From the cell containing the given text, extract its center point as (X, Y) coordinate. 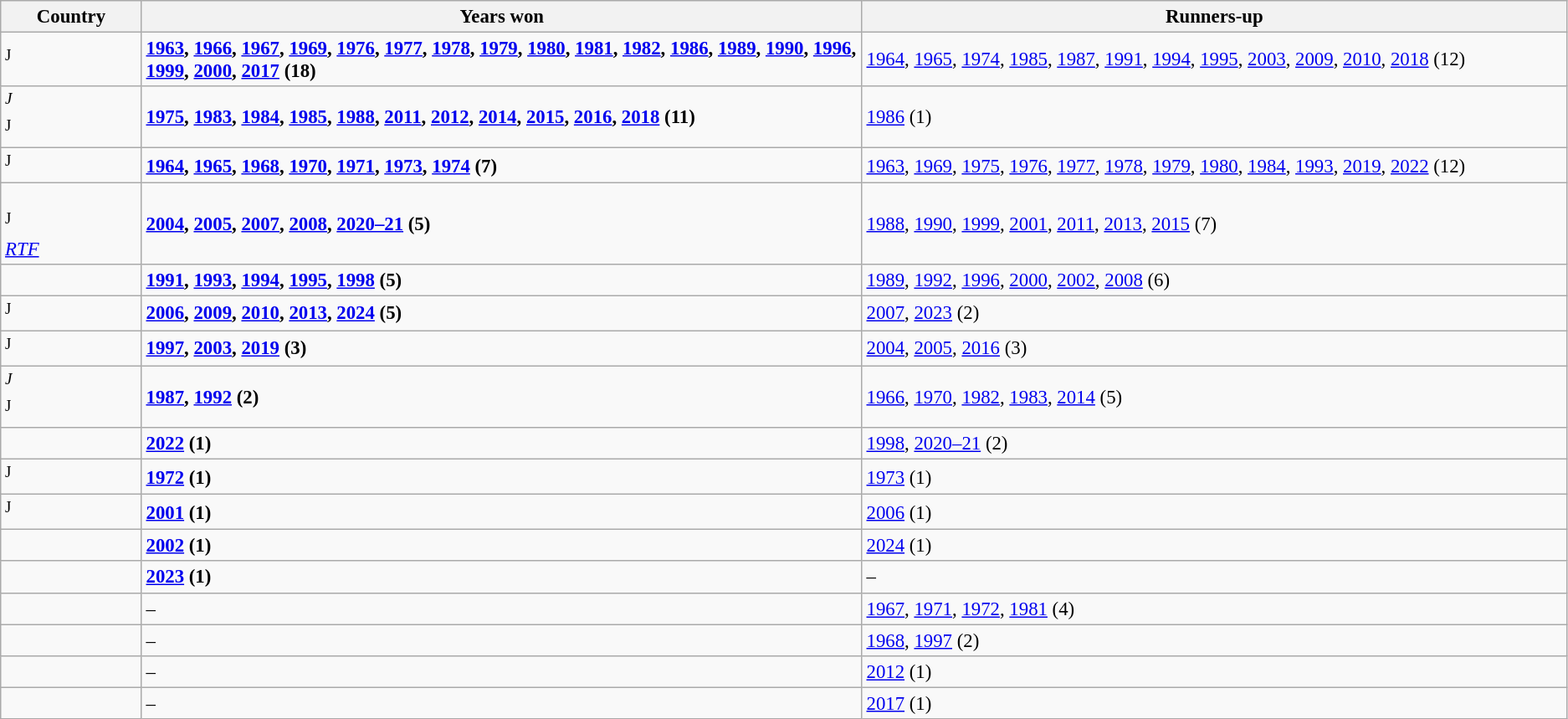
1973 (1) (1214, 477)
1986 (1) (1214, 117)
1963, 1966, 1967, 1969, 1976, 1977, 1978, 1979, 1980, 1981, 1982, 1986, 1989, 1990, 1996, 1999, 2000, 2017 (18) (502, 60)
1964, 1965, 1968, 1970, 1971, 1973, 1974 (7) (502, 166)
2006 (1) (1214, 512)
2002 (1) (502, 546)
2024 (1) (1214, 546)
Runners-up (1214, 17)
2007, 2023 (2) (1214, 313)
1963, 1969, 1975, 1976, 1977, 1978, 1979, 1980, 1984, 1993, 2019, 2022 (12) (1214, 166)
2022 (1) (502, 444)
1997, 2003, 2019 (3) (502, 348)
Years won (502, 17)
J RTF (71, 223)
Country (71, 17)
2017 (1) (1214, 703)
1966, 1970, 1982, 1983, 2014 (5) (1214, 397)
2001 (1) (502, 512)
1989, 1992, 1996, 2000, 2002, 2008 (6) (1214, 280)
1972 (1) (502, 477)
1998, 2020–21 (2) (1214, 444)
1967, 1971, 1972, 1981 (4) (1214, 609)
2004, 2005, 2007, 2008, 2020–21 (5) (502, 223)
2004, 2005, 2016 (3) (1214, 348)
2023 (1) (502, 578)
1968, 1997 (2) (1214, 640)
1987, 1992 (2) (502, 397)
1964, 1965, 1974, 1985, 1987, 1991, 1994, 1995, 2003, 2009, 2010, 2018 (12) (1214, 60)
1975, 1983, 1984, 1985, 1988, 2011, 2012, 2014, 2015, 2016, 2018 (11) (502, 117)
1988, 1990, 1999, 2001, 2011, 2013, 2015 (7) (1214, 223)
2012 (1) (1214, 671)
2006, 2009, 2010, 2013, 2024 (5) (502, 313)
1991, 1993, 1994, 1995, 1998 (5) (502, 280)
